For the text-containing cell, return its midpoint in [x, y] coordinate format. 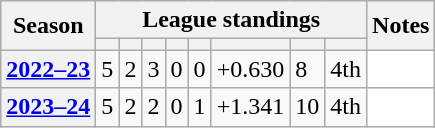
10 [308, 107]
+0.630 [250, 69]
+1.341 [250, 107]
Notes [401, 26]
8 [308, 69]
League standings [232, 20]
1 [200, 107]
Season [48, 26]
2023–24 [48, 107]
3 [154, 69]
2022–23 [48, 69]
